Return [x, y] of the center of cell containing provided text 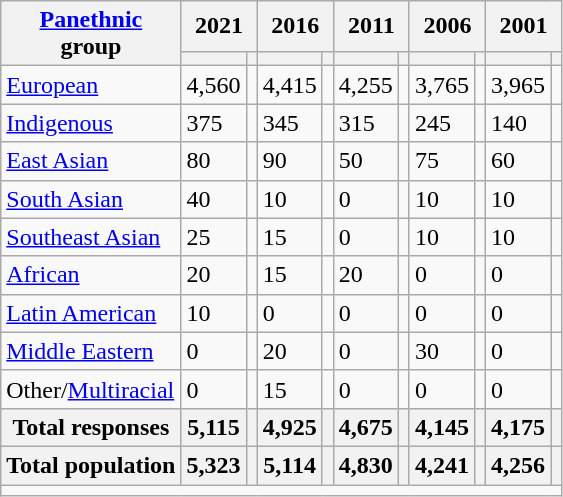
25 [214, 237]
5,323 [214, 465]
140 [518, 123]
2001 [524, 26]
80 [214, 161]
40 [214, 199]
2021 [219, 26]
315 [366, 123]
East Asian [91, 161]
3,965 [518, 85]
4,145 [442, 427]
4,415 [290, 85]
245 [442, 123]
4,175 [518, 427]
4,675 [366, 427]
3,765 [442, 85]
South Asian [91, 199]
50 [366, 161]
2011 [371, 26]
Indigenous [91, 123]
Other/Multiracial [91, 389]
5,114 [290, 465]
Latin American [91, 313]
4,241 [442, 465]
4,830 [366, 465]
2016 [295, 26]
375 [214, 123]
Panethnicgroup [91, 34]
Total population [91, 465]
4,925 [290, 427]
Total responses [91, 427]
5,115 [214, 427]
Middle Eastern [91, 351]
30 [442, 351]
345 [290, 123]
African [91, 275]
2006 [447, 26]
European [91, 85]
75 [442, 161]
60 [518, 161]
4,255 [366, 85]
Southeast Asian [91, 237]
4,560 [214, 85]
90 [290, 161]
4,256 [518, 465]
